Locate the cell with the specified text and output its [X, Y] center coordinate. 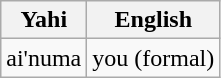
Yahi [44, 20]
ai'numa [44, 58]
you (formal) [154, 58]
English [154, 20]
